Determine the [x, y] coordinate at the center of the cell enclosing the given text.  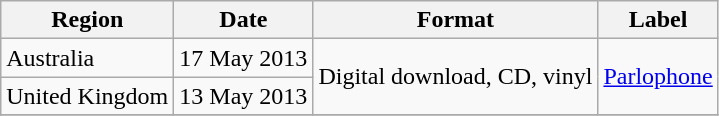
Parlophone [658, 77]
United Kingdom [88, 96]
Australia [88, 58]
13 May 2013 [244, 96]
Format [456, 20]
Region [88, 20]
Label [658, 20]
Date [244, 20]
17 May 2013 [244, 58]
Digital download, CD, vinyl [456, 77]
